Output the (x, y) coordinate of the center of the cell containing the given text.  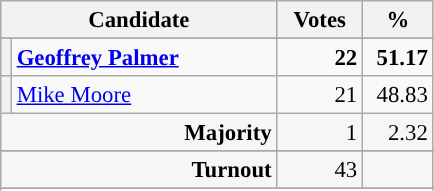
43 (320, 170)
22 (320, 58)
21 (320, 95)
Votes (320, 20)
Turnout (139, 170)
Candidate (139, 20)
48.83 (398, 95)
Geoffrey Palmer (144, 58)
% (398, 20)
51.17 (398, 58)
1 (320, 133)
Mike Moore (144, 95)
Majority (139, 133)
2.32 (398, 133)
